For the text-containing cell, return its midpoint in [x, y] coordinate format. 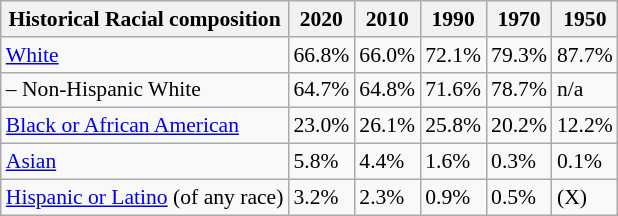
1.6% [453, 162]
n/a [585, 90]
25.8% [453, 126]
Black or African American [145, 126]
5.8% [321, 162]
0.5% [519, 197]
Hispanic or Latino (of any race) [145, 197]
87.7% [585, 55]
4.4% [387, 162]
2.3% [387, 197]
White [145, 55]
0.1% [585, 162]
79.3% [519, 55]
Historical Racial composition [145, 19]
3.2% [321, 197]
0.3% [519, 162]
0.9% [453, 197]
72.1% [453, 55]
1950 [585, 19]
2020 [321, 19]
1990 [453, 19]
(X) [585, 197]
64.7% [321, 90]
2010 [387, 19]
1970 [519, 19]
12.2% [585, 126]
71.6% [453, 90]
66.8% [321, 55]
64.8% [387, 90]
23.0% [321, 126]
26.1% [387, 126]
20.2% [519, 126]
78.7% [519, 90]
– Non-Hispanic White [145, 90]
66.0% [387, 55]
Asian [145, 162]
